Determine the (x, y) coordinate at the center of the cell enclosing the given text.  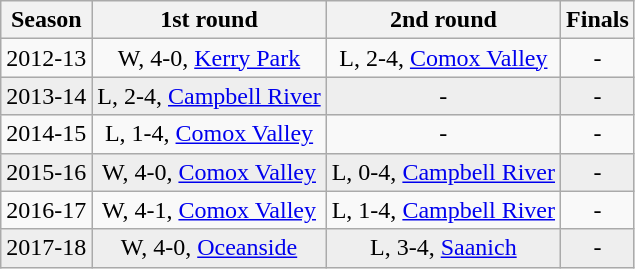
L, 3-4, Saanich (443, 248)
2012-13 (46, 58)
W, 4-1, Comox Valley (209, 210)
W, 4-0, Oceanside (209, 248)
L, 0-4, Campbell River (443, 172)
W, 4-0, Comox Valley (209, 172)
Finals (598, 20)
L, 2-4, Campbell River (209, 96)
Season (46, 20)
2013-14 (46, 96)
L, 2-4, Comox Valley (443, 58)
2nd round (443, 20)
W, 4-0, Kerry Park (209, 58)
2015-16 (46, 172)
1st round (209, 20)
2014-15 (46, 134)
L, 1-4, Comox Valley (209, 134)
2017-18 (46, 248)
2016-17 (46, 210)
L, 1-4, Campbell River (443, 210)
